Find where the given text appears and provide that cell's center as [x, y] coordinate. 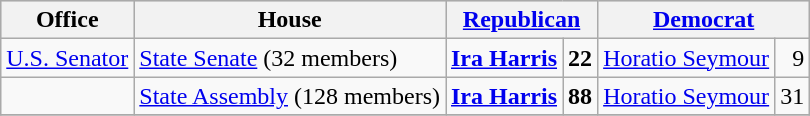
State Senate (32 members) [290, 58]
U.S. Senator [68, 58]
Office [68, 20]
9 [792, 58]
House [290, 20]
Democrat [704, 20]
31 [792, 96]
Republican [522, 20]
22 [580, 58]
88 [580, 96]
State Assembly (128 members) [290, 96]
